Capture the cell that displays the provided text and extract its [X, Y] central coordinate. 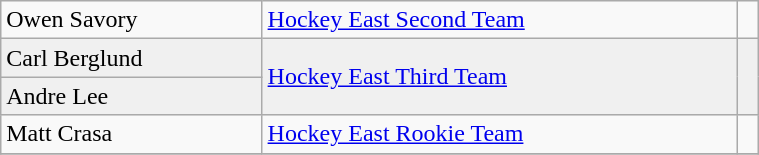
Hockey East Second Team [500, 20]
Owen Savory [132, 20]
Hockey East Rookie Team [500, 134]
Andre Lee [132, 96]
Carl Berglund [132, 58]
Hockey East Third Team [500, 77]
Matt Crasa [132, 134]
